For the text-containing cell, return its midpoint in [x, y] coordinate format. 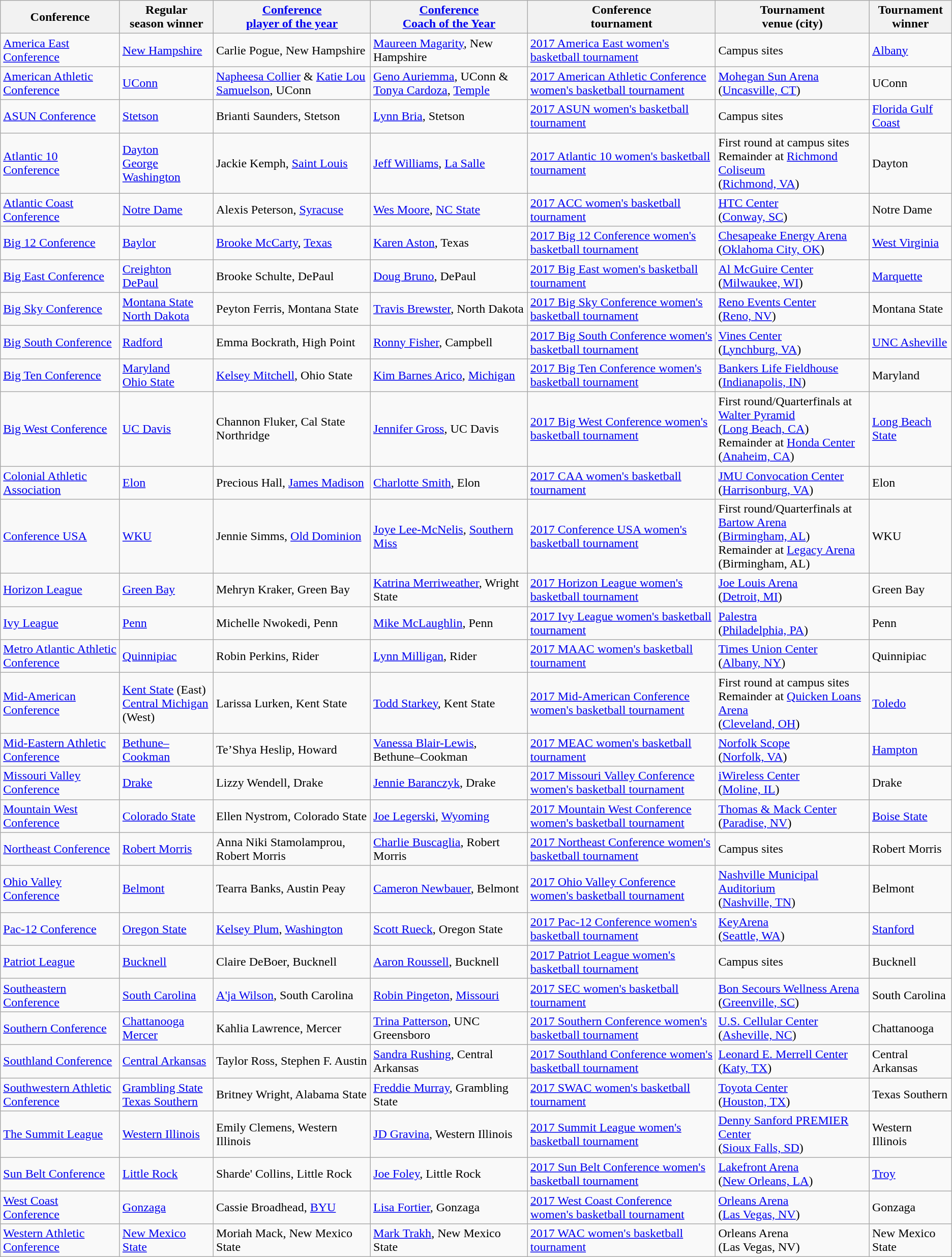
Jennifer Gross, UC Davis [450, 429]
Baylor [166, 243]
Lizzy Wendell, Drake [292, 783]
Bethune–Cookman [166, 750]
Maryland [910, 375]
2017 Horizon League women's basketball tournament [621, 590]
Sharde' Collins, Little Rock [292, 1175]
Charlotte Smith, Elon [450, 482]
2017 MEAC women's basketball tournament [621, 750]
Scott Rueck, Oregon State [450, 929]
Regular season winner [166, 17]
2017 Southern Conference women's basketball tournament [621, 1028]
First round/Quarterfinals at Walter Pyramid(Long Beach, CA)Remainder at Honda Center(Anaheim, CA) [792, 429]
America East Conference [60, 50]
Conference player of the year [292, 17]
Napheesa Collier & Katie Lou Samuelson, UConn [292, 83]
Cameron Newbauer, Belmont [450, 889]
Robin Pingeton, Missouri [450, 995]
Pac-12 Conference [60, 929]
Michelle Nwokedi, Penn [292, 623]
First round at campus sites Remainder at Quicken Loans Arena(Cleveland, OH) [792, 703]
Boise State [910, 816]
Anna Niki Stamolamprou, Robert Morris [292, 849]
Joe Legerski, Wyoming [450, 816]
Emma Bockrath, High Point [292, 342]
2017 SWAC women's basketball tournament [621, 1094]
Oregon State [166, 929]
Atlantic 10 Conference [60, 163]
Jennie Simms, Old Dominion [292, 536]
Times Union Center(Albany, NY) [792, 656]
Lisa Fortier, Gonzaga [450, 1207]
Joye Lee-McNelis, Southern Miss [450, 536]
2017 Pac-12 Conference women's basketball tournament [621, 929]
Montana State [910, 309]
2017 America East women's basketball tournament [621, 50]
2017 Missouri Valley Conference women's basketball tournament [621, 783]
Charlie Buscaglia, Robert Morris [450, 849]
Leonard E. Merrell Center(Katy, TX) [792, 1061]
2017 Sun Belt Conference women's basketball tournament [621, 1175]
Kahlia Lawrence, Mercer [292, 1028]
Kim Barnes Arico, Michigan [450, 375]
Big South Conference [60, 342]
West Coast Conference [60, 1207]
Ronny Fisher, Campbell [450, 342]
Tournament venue (city) [792, 17]
Texas Southern [910, 1094]
Conference [60, 17]
Conference tournament [621, 17]
Doug Bruno, DePaul [450, 276]
Carlie Pogue, New Hampshire [292, 50]
2017 MAAC women's basketball tournament [621, 656]
Creighton DePaul [166, 276]
Mike McLaughlin, Penn [450, 623]
Alexis Peterson, Syracuse [292, 210]
2017 Big South Conference women's basketball tournament [621, 342]
Conference Coach of the Year [450, 17]
2017 Atlantic 10 women's basketball tournament [621, 163]
HTC Center(Conway, SC) [792, 210]
Radford [166, 342]
2017 SEC women's basketball tournament [621, 995]
Marquette [910, 276]
Mountain West Conference [60, 816]
2017 Southland Conference women's basketball tournament [621, 1061]
Western Athletic Conference [60, 1241]
2017 Big East women's basketball tournament [621, 276]
Jennie Baranczyk, Drake [450, 783]
Grambling State Texas Southern [166, 1094]
Sandra Rushing, Central Arkansas [450, 1061]
Missouri Valley Conference [60, 783]
Lakefront Arena (New Orleans, LA) [792, 1175]
Kelsey Plum, Washington [292, 929]
Claire DeBoer, Bucknell [292, 962]
Jeff Williams, La Salle [450, 163]
2017 Big 12 Conference women's basketball tournament [621, 243]
Ohio Valley Conference [60, 889]
2017 Ivy League women's basketball tournament [621, 623]
iWireless Center(Moline, IL) [792, 783]
Troy [910, 1175]
Dayton George Washington [166, 163]
Aaron Roussell, Bucknell [450, 962]
2017 ASUN women's basketball tournament [621, 116]
Wes Moore, NC State [450, 210]
Mohegan Sun Arena(Uncasville, CT) [792, 83]
2017 American Athletic Conference women's basketball tournament [621, 83]
2017 Summit League women's basketball tournament [621, 1134]
2017 ACC women's basketball tournament [621, 210]
2017 Big West Conference women's basketball tournament [621, 429]
Montana State North Dakota [166, 309]
Bankers Life Fieldhouse(Indianapolis, IN) [792, 375]
Norfolk Scope(Norfolk, VA) [792, 750]
Kent State (East) Central Michigan (West) [166, 703]
Karen Aston, Texas [450, 243]
Al McGuire Center(Milwaukee, WI) [792, 276]
2017 Big Ten Conference women's basketball tournament [621, 375]
A'ja Wilson, South Carolina [292, 995]
Chesapeake Energy Arena(Oklahoma City, OK) [792, 243]
Travis Brewster, North Dakota [450, 309]
West Virginia [910, 243]
American Athletic Conference [60, 83]
Conference USA [60, 536]
New Hampshire [166, 50]
Sun Belt Conference [60, 1175]
Southland Conference [60, 1061]
Mehryn Kraker, Green Bay [292, 590]
Dayton [910, 163]
Mid-American Conference [60, 703]
2017 Big Sky Conference women's basketball tournament [621, 309]
Big West Conference [60, 429]
The Summit League [60, 1134]
Stanford [910, 929]
Toledo [910, 703]
Northeast Conference [60, 849]
Denny Sanford PREMIER Center(Sioux Falls, SD) [792, 1134]
Big Sky Conference [60, 309]
Emily Clemens, Western Illinois [292, 1134]
Brianti Saunders, Stetson [292, 116]
Vanessa Blair-Lewis, Bethune–Cookman [450, 750]
Taylor Ross, Stephen F. Austin [292, 1061]
Jackie Kemph, Saint Louis [292, 163]
Lynn Bria, Stetson [450, 116]
Tearra Banks, Austin Peay [292, 889]
Channon Fluker, Cal State Northridge [292, 429]
Cassie Broadhead, BYU [292, 1207]
Te’Shya Heslip, Howard [292, 750]
Joe Foley, Little Rock [450, 1175]
2017 Northeast Conference women's basketball tournament [621, 849]
First round at campus sitesRemainder at Richmond Coliseum(Richmond, VA) [792, 163]
Metro Atlantic Athletic Conference [60, 656]
Robin Perkins, Rider [292, 656]
Chattanooga Mercer [166, 1028]
Big Ten Conference [60, 375]
2017 Patriot League women's basketball tournament [621, 962]
Larissa Lurken, Kent State [292, 703]
Lynn Milligan, Rider [450, 656]
2017 WAC women's basketball tournament [621, 1241]
Southwestern Athletic Conference [60, 1094]
Britney Wright, Alabama State [292, 1094]
Hampton [910, 750]
Todd Starkey, Kent State [450, 703]
Stetson [166, 116]
Albany [910, 50]
2017 West Coast Conference women's basketball tournament [621, 1207]
Freddie Murray, Grambling State [450, 1094]
Vines Center(Lynchburg, VA) [792, 342]
Big 12 Conference [60, 243]
2017 Mountain West Conference women's basketball tournament [621, 816]
Big East Conference [60, 276]
Horizon League [60, 590]
Toyota Center(Houston, TX) [792, 1094]
Joe Louis Arena(Detroit, MI) [792, 590]
U.S. Cellular Center(Asheville, NC) [792, 1028]
UC Davis [166, 429]
Bon Secours Wellness Arena(Greenville, SC) [792, 995]
Mid-Eastern Athletic Conference [60, 750]
Precious Hall, James Madison [292, 482]
Peyton Ferris, Montana State [292, 309]
First round/Quarterfinals at Bartow Arena(Birmingham, AL)Remainder at Legacy Arena(Birmingham, AL) [792, 536]
JD Gravina, Western Illinois [450, 1134]
Palestra(Philadelphia, PA) [792, 623]
Chattanooga [910, 1028]
Brooke McCarty, Texas [292, 243]
Tournament winner [910, 17]
Mark Trakh, New Mexico State [450, 1241]
Southern Conference [60, 1028]
KeyArena(Seattle, WA) [792, 929]
Maryland Ohio State [166, 375]
Colorado State [166, 816]
2017 Conference USA women's basketball tournament [621, 536]
Kelsey Mitchell, Ohio State [292, 375]
2017 Mid-American Conference women's basketball tournament [621, 703]
Southeastern Conference [60, 995]
Nashville Municipal Auditorium(Nashville, TN) [792, 889]
Atlantic Coast Conference [60, 210]
Maureen Magarity, New Hampshire [450, 50]
Florida Gulf Coast [910, 116]
Moriah Mack, New Mexico State [292, 1241]
ASUN Conference [60, 116]
Patriot League [60, 962]
Geno Auriemma, UConn & Tonya Cardoza, Temple [450, 83]
Trina Patterson, UNC Greensboro [450, 1028]
Colonial Athletic Association [60, 482]
Little Rock [166, 1175]
Ivy League [60, 623]
Brooke Schulte, DePaul [292, 276]
UNC Asheville [910, 342]
Thomas & Mack Center(Paradise, NV) [792, 816]
Ellen Nystrom, Colorado State [292, 816]
JMU Convocation Center(Harrisonburg, VA) [792, 482]
Long Beach State [910, 429]
Reno Events Center(Reno, NV) [792, 309]
Katrina Merriweather, Wright State [450, 590]
2017 Ohio Valley Conference women's basketball tournament [621, 889]
2017 CAA women's basketball tournament [621, 482]
